Output the [x, y] coordinate of the center of the cell containing the given text.  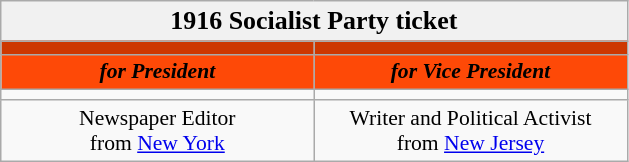
1916 Socialist Party ticket [314, 21]
for Vice President [470, 72]
Writer and Political Activistfrom New Jersey [470, 130]
Newspaper Editorfrom New York [158, 130]
for President [158, 72]
